Determine the [X, Y] coordinate at the center of the cell enclosing the given text.  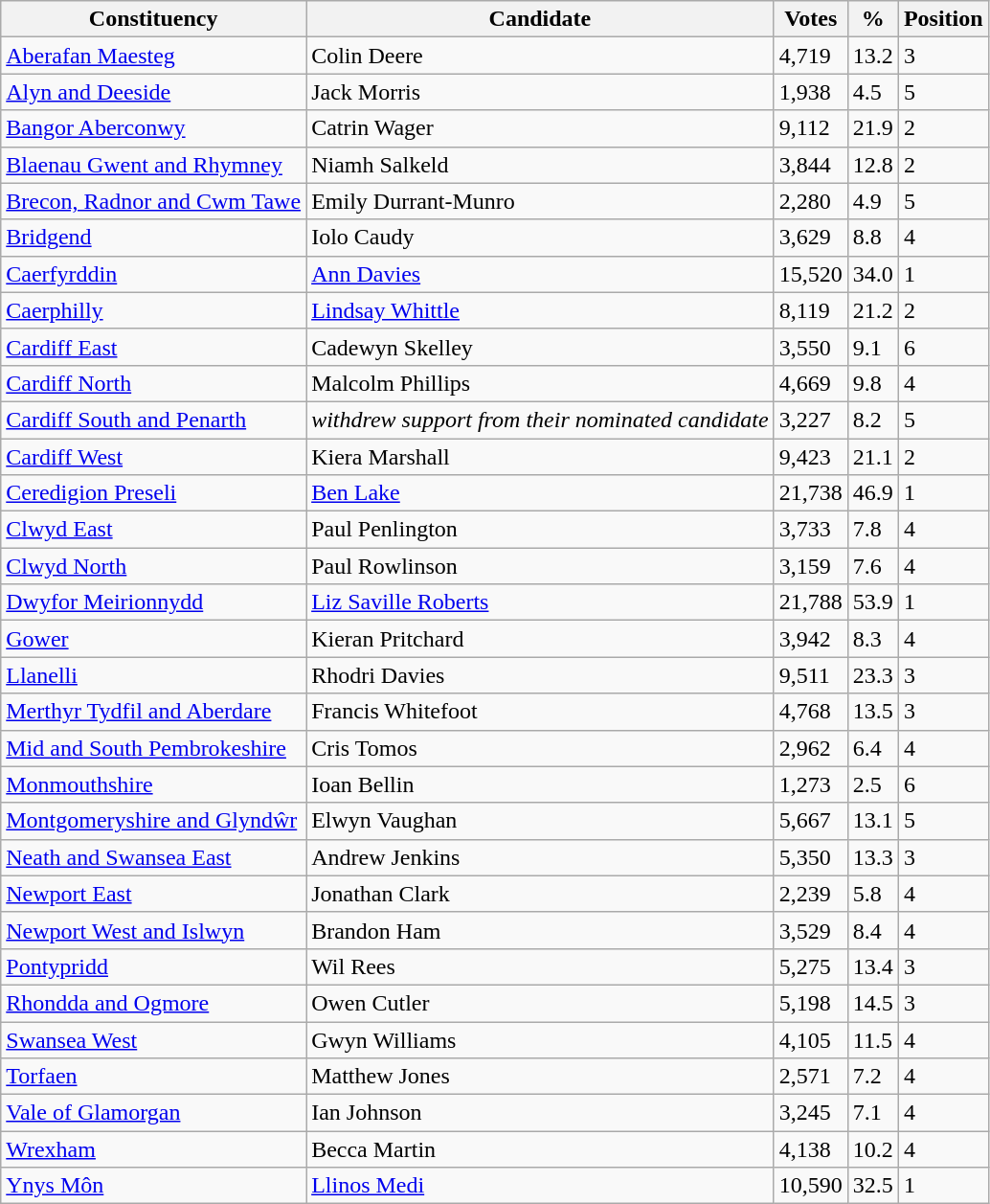
Caerfyrddin [153, 274]
Monmouthshire [153, 784]
Colin Deere [540, 56]
Clwyd East [153, 530]
21.9 [873, 128]
Malcolm Phillips [540, 383]
Iolo Caudy [540, 238]
Jack Morris [540, 92]
Matthew Jones [540, 1077]
21.2 [873, 310]
Brandon Ham [540, 930]
Newport East [153, 894]
53.9 [873, 602]
Kieran Pritchard [540, 639]
Blaenau Gwent and Rhymney [153, 165]
Ioan Bellin [540, 784]
9,423 [810, 457]
Cadewyn Skelley [540, 347]
Rhodri Davies [540, 675]
11.5 [873, 1039]
Liz Saville Roberts [540, 602]
Mid and South Pembrokeshire [153, 748]
Ann Davies [540, 274]
Paul Rowlinson [540, 566]
1,938 [810, 92]
2,280 [810, 201]
21.1 [873, 457]
Position [943, 19]
Francis Whitefoot [540, 712]
Gower [153, 639]
Cardiff East [153, 347]
Vale of Glamorgan [153, 1113]
13.4 [873, 966]
Gwyn Williams [540, 1039]
Torfaen [153, 1077]
6.4 [873, 748]
4,138 [810, 1149]
Pontypridd [153, 966]
7.6 [873, 566]
% [873, 19]
Constituency [153, 19]
21,738 [810, 493]
Dwyfor Meirionnydd [153, 602]
Bangor Aberconwy [153, 128]
2,239 [810, 894]
Merthyr Tydfil and Aberdare [153, 712]
23.3 [873, 675]
3,245 [810, 1113]
Brecon, Radnor and Cwm Tawe [153, 201]
13.2 [873, 56]
15,520 [810, 274]
8.4 [873, 930]
34.0 [873, 274]
Lindsay Whittle [540, 310]
Llanelli [153, 675]
13.3 [873, 857]
9,511 [810, 675]
Montgomeryshire and Glyndŵr [153, 821]
Votes [810, 19]
5,275 [810, 966]
Becca Martin [540, 1149]
Ceredigion Preseli [153, 493]
3,227 [810, 420]
21,788 [810, 602]
9.1 [873, 347]
10,590 [810, 1186]
8,119 [810, 310]
Ian Johnson [540, 1113]
7.1 [873, 1113]
4,105 [810, 1039]
8.3 [873, 639]
3,629 [810, 238]
2,571 [810, 1077]
Clwyd North [153, 566]
9,112 [810, 128]
4.5 [873, 92]
Swansea West [153, 1039]
9.8 [873, 383]
Paul Penlington [540, 530]
Alyn and Deeside [153, 92]
withdrew support from their nominated candidate [540, 420]
Ynys Môn [153, 1186]
13.5 [873, 712]
7.2 [873, 1077]
Kiera Marshall [540, 457]
Newport West and Islwyn [153, 930]
Owen Cutler [540, 1003]
Wil Rees [540, 966]
4,669 [810, 383]
Candidate [540, 19]
3,529 [810, 930]
4,768 [810, 712]
13.1 [873, 821]
Jonathan Clark [540, 894]
3,733 [810, 530]
Bridgend [153, 238]
8.2 [873, 420]
32.5 [873, 1186]
5.8 [873, 894]
3,550 [810, 347]
Wrexham [153, 1149]
Caerphilly [153, 310]
7.8 [873, 530]
Neath and Swansea East [153, 857]
5,350 [810, 857]
Emily Durrant-Munro [540, 201]
12.8 [873, 165]
4,719 [810, 56]
2,962 [810, 748]
Rhondda and Ogmore [153, 1003]
3,159 [810, 566]
Cardiff West [153, 457]
Niamh Salkeld [540, 165]
3,844 [810, 165]
1,273 [810, 784]
14.5 [873, 1003]
8.8 [873, 238]
Cardiff North [153, 383]
Llinos Medi [540, 1186]
Catrin Wager [540, 128]
46.9 [873, 493]
5,667 [810, 821]
Andrew Jenkins [540, 857]
Cardiff South and Penarth [153, 420]
2.5 [873, 784]
Aberafan Maesteg [153, 56]
10.2 [873, 1149]
Ben Lake [540, 493]
Elwyn Vaughan [540, 821]
Cris Tomos [540, 748]
5,198 [810, 1003]
3,942 [810, 639]
4.9 [873, 201]
